For the text-containing cell, return its midpoint in (X, Y) coordinate format. 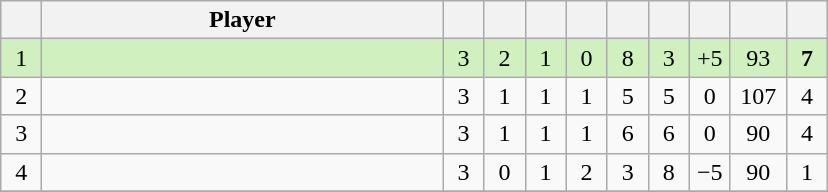
107 (758, 96)
93 (758, 58)
+5 (710, 58)
7 (806, 58)
Player (242, 20)
−5 (710, 172)
